Search for the cell housing the specified text and yield its (x, y) center coordinate. 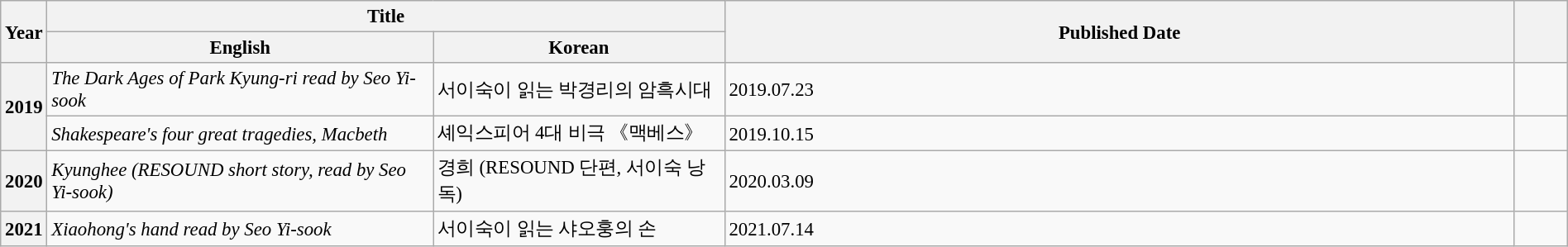
서이숙이 읽는 박경리의 암흑시대 (579, 89)
English (240, 47)
2020 (24, 182)
2021.07.14 (1120, 229)
경희 (RESOUND 단편, 서이숙 낭독) (579, 182)
Year (24, 31)
2019.10.15 (1120, 134)
2019 (24, 107)
Title (385, 17)
셰익스피어 4대 비극 《맥베스》 (579, 134)
Korean (579, 47)
2020.03.09 (1120, 182)
2019.07.23 (1120, 89)
2021 (24, 229)
Xiaohong's hand read by Seo Yi-sook (240, 229)
The Dark Ages of Park Kyung-ri read by Seo Yi-sook (240, 89)
서이숙이 읽는 샤오훙의 손 (579, 229)
Shakespeare's four great tragedies, Macbeth (240, 134)
Published Date (1120, 31)
Kyunghee (RESOUND short story, read by Seo Yi-sook) (240, 182)
